Search for the cell housing the specified text and yield its [x, y] center coordinate. 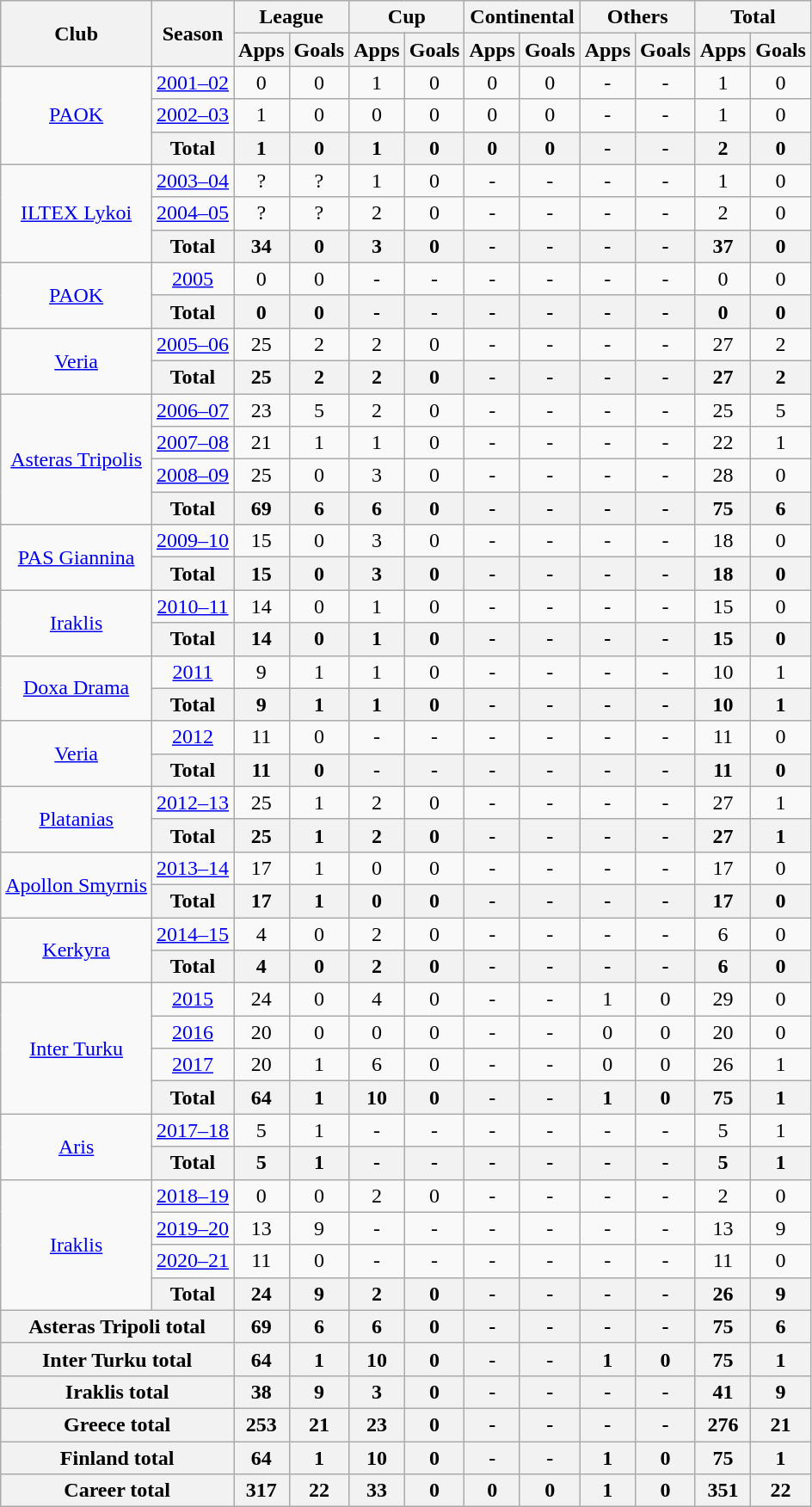
2012–13 [193, 803]
2016 [193, 1032]
2014–15 [193, 933]
2009–10 [193, 541]
Season [193, 34]
Continental [522, 17]
2013–14 [193, 868]
2006–07 [193, 410]
Platanias [77, 819]
Kerkyra [77, 950]
2011 [193, 672]
2007–08 [193, 443]
Asteras Tripolis [77, 459]
29 [723, 1000]
33 [377, 1491]
2012 [193, 737]
Club [77, 34]
Inter Turku total [117, 1359]
Others [637, 17]
Doxa Drama [77, 688]
Aris [77, 1147]
351 [723, 1491]
2001–02 [193, 83]
Career total [117, 1491]
2008–09 [193, 476]
41 [723, 1392]
253 [261, 1424]
2020–21 [193, 1261]
Greece total [117, 1424]
PAS Giannina [77, 557]
Iraklis total [117, 1392]
2018–19 [193, 1196]
2003–04 [193, 181]
Apollon Smyrnis [77, 884]
2005–06 [193, 344]
Finland total [117, 1458]
2004–05 [193, 213]
2005 [193, 279]
2010–11 [193, 606]
276 [723, 1424]
37 [723, 246]
2019–20 [193, 1228]
Inter Turku [77, 1049]
2015 [193, 1000]
League [292, 17]
2017 [193, 1065]
38 [261, 1392]
28 [723, 476]
317 [261, 1491]
Cup [407, 17]
2017–18 [193, 1130]
34 [261, 246]
2002–03 [193, 115]
Asteras Tripoli total [117, 1326]
ILTEX Lykoi [77, 213]
